From the cell containing the given text, extract its center point as [X, Y] coordinate. 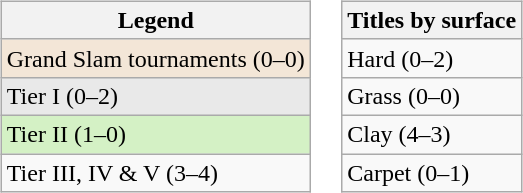
Grass (0–0) [432, 96]
Carpet (0–1) [432, 173]
Tier II (1–0) [156, 134]
Tier I (0–2) [156, 96]
Hard (0–2) [432, 58]
Clay (4–3) [432, 134]
Tier III, IV & V (3–4) [156, 173]
Grand Slam tournaments (0–0) [156, 58]
Legend [156, 20]
Titles by surface [432, 20]
